From the cell containing the given text, extract its center point as [X, Y] coordinate. 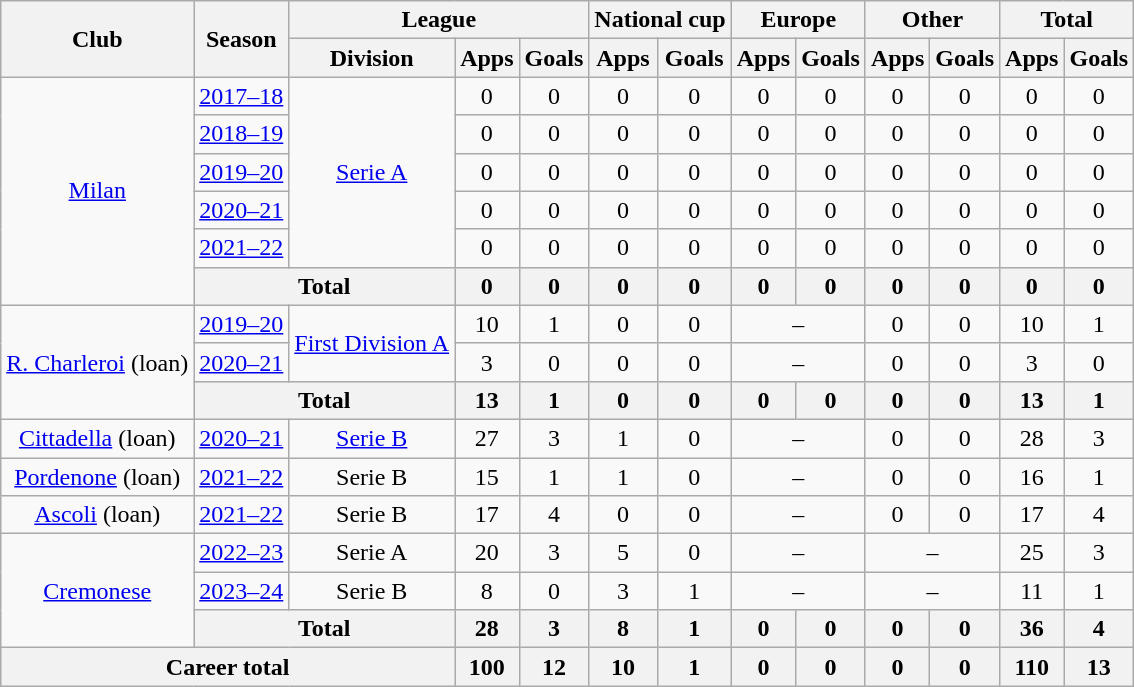
20 [487, 553]
2022–23 [242, 553]
Europe [798, 20]
36 [1032, 629]
Milan [98, 191]
11 [1032, 591]
Season [242, 39]
Career total [228, 667]
National cup [660, 20]
2018–19 [242, 134]
Other [932, 20]
Ascoli (loan) [98, 515]
5 [623, 553]
Cremonese [98, 591]
15 [487, 477]
First Division A [372, 343]
12 [554, 667]
16 [1032, 477]
R. Charleroi (loan) [98, 362]
Cittadella (loan) [98, 438]
Division [372, 58]
110 [1032, 667]
25 [1032, 553]
100 [487, 667]
League [439, 20]
2023–24 [242, 591]
2017–18 [242, 96]
27 [487, 438]
Pordenone (loan) [98, 477]
Club [98, 39]
